Detect which cell encompasses the target text, then output its (X, Y) center coordinate. 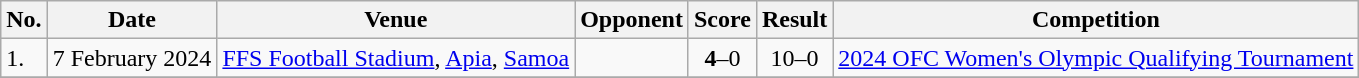
FFS Football Stadium, Apia, Samoa (396, 58)
Opponent (632, 20)
Result (794, 20)
1. (24, 58)
7 February 2024 (132, 58)
10–0 (794, 58)
Venue (396, 20)
No. (24, 20)
2024 OFC Women's Olympic Qualifying Tournament (1096, 58)
Score (722, 20)
Date (132, 20)
Competition (1096, 20)
4–0 (722, 58)
